From the cell containing the given text, extract its center point as (X, Y) coordinate. 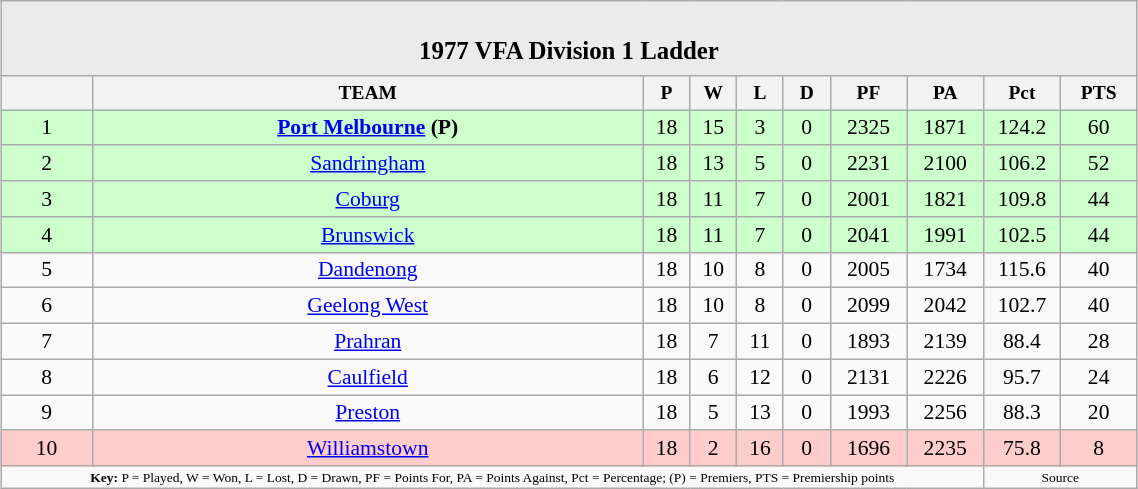
95.7 (1022, 377)
2041 (868, 235)
Sandringham (368, 164)
60 (1098, 128)
Pct (1022, 94)
Key: P = Played, W = Won, L = Lost, D = Drawn, PF = Points For, PA = Points Against, Pct = Percentage; (P) = Premiers, PTS = Premiership points (492, 477)
1993 (868, 413)
109.8 (1022, 199)
1991 (946, 235)
Caulfield (368, 377)
2042 (946, 306)
106.2 (1022, 164)
W (714, 94)
Brunswick (368, 235)
1696 (868, 449)
2139 (946, 342)
D (806, 94)
PA (946, 94)
Prahran (368, 342)
16 (760, 449)
52 (1098, 164)
P (666, 94)
2231 (868, 164)
15 (714, 128)
L (760, 94)
2256 (946, 413)
2099 (868, 306)
1734 (946, 270)
2325 (868, 128)
Coburg (368, 199)
1 (46, 128)
12 (760, 377)
Source (1060, 477)
88.3 (1022, 413)
PF (868, 94)
4 (46, 235)
Williamstown (368, 449)
1821 (946, 199)
Port Melbourne (P) (368, 128)
PTS (1098, 94)
20 (1098, 413)
24 (1098, 377)
1871 (946, 128)
2005 (868, 270)
9 (46, 413)
2100 (946, 164)
75.8 (1022, 449)
2001 (868, 199)
Geelong West (368, 306)
1893 (868, 342)
2131 (868, 377)
88.4 (1022, 342)
124.2 (1022, 128)
2226 (946, 377)
2235 (946, 449)
102.7 (1022, 306)
102.5 (1022, 235)
Preston (368, 413)
TEAM (368, 94)
28 (1098, 342)
Dandenong (368, 270)
115.6 (1022, 270)
